Identify which cell holds the provided text, then report its (X, Y) central coordinate. 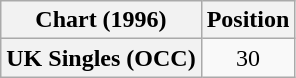
Chart (1996) (101, 20)
UK Singles (OCC) (101, 58)
30 (248, 58)
Position (248, 20)
